Identify which cell holds the provided text, then report its (x, y) central coordinate. 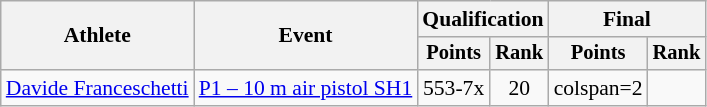
colspan=2 (598, 88)
Athlete (98, 36)
Qualification (482, 19)
P1 – 10 m air pistol SH1 (306, 88)
Davide Franceschetti (98, 88)
20 (520, 88)
Event (306, 36)
Final (628, 19)
553-7x (454, 88)
